Identify which cell holds the provided text, then report its (X, Y) central coordinate. 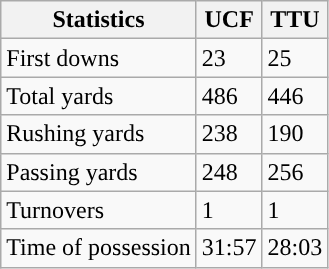
Time of possession (99, 248)
486 (229, 96)
Rushing yards (99, 134)
Passing yards (99, 172)
31:57 (229, 248)
Total yards (99, 96)
256 (295, 172)
190 (295, 134)
446 (295, 96)
248 (229, 172)
UCF (229, 20)
Turnovers (99, 210)
28:03 (295, 248)
First downs (99, 58)
Statistics (99, 20)
238 (229, 134)
23 (229, 58)
TTU (295, 20)
25 (295, 58)
